Output the (x, y) coordinate of the center of the cell containing the given text.  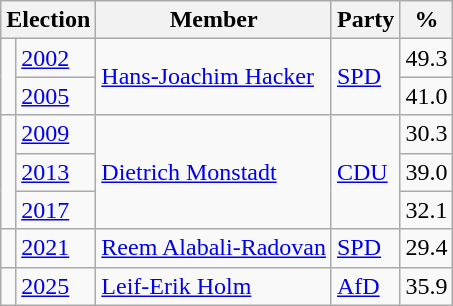
Reem Alabali-Radovan (214, 248)
2002 (56, 58)
30.3 (426, 134)
2013 (56, 172)
Leif-Erik Holm (214, 286)
2009 (56, 134)
2005 (56, 96)
2025 (56, 286)
% (426, 20)
AfD (365, 286)
Election (48, 20)
Dietrich Monstadt (214, 172)
2021 (56, 248)
49.3 (426, 58)
Party (365, 20)
Member (214, 20)
39.0 (426, 172)
29.4 (426, 248)
41.0 (426, 96)
2017 (56, 210)
35.9 (426, 286)
CDU (365, 172)
32.1 (426, 210)
Hans-Joachim Hacker (214, 77)
